Locate the cell with the specified text and output its [x, y] center coordinate. 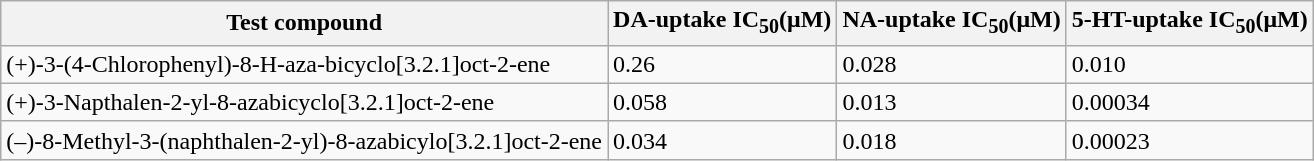
0.028 [952, 64]
0.034 [722, 140]
0.00023 [1190, 140]
0.018 [952, 140]
(+)-3-Napthalen-2-yl-8-azabicyclo[3.2.1]oct-2-ene [304, 102]
0.058 [722, 102]
Test compound [304, 23]
0.00034 [1190, 102]
NA-uptake IC50(μM) [952, 23]
0.26 [722, 64]
(–)-8-Methyl-3-(naphthalen-2-yl)-8-azabicylo[3.2.1]oct-2-ene [304, 140]
(+)-3-(4-Chlorophenyl)-8-H-aza-bicyclo[3.2.1]oct-2-ene [304, 64]
0.010 [1190, 64]
5-HT-uptake IC50(μM) [1190, 23]
0.013 [952, 102]
DA-uptake IC50(μM) [722, 23]
